Extract the [x, y] coordinate from the center of the cell holding the provided text.  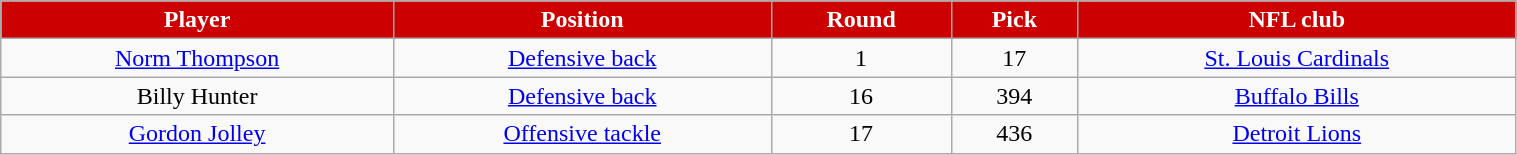
16 [861, 96]
Norm Thompson [198, 58]
394 [1014, 96]
Gordon Jolley [198, 134]
Detroit Lions [1298, 134]
St. Louis Cardinals [1298, 58]
NFL club [1298, 20]
Position [582, 20]
Offensive tackle [582, 134]
Pick [1014, 20]
Round [861, 20]
Player [198, 20]
Buffalo Bills [1298, 96]
436 [1014, 134]
Billy Hunter [198, 96]
1 [861, 58]
